Output the (x, y) coordinate of the center of the cell containing the given text.  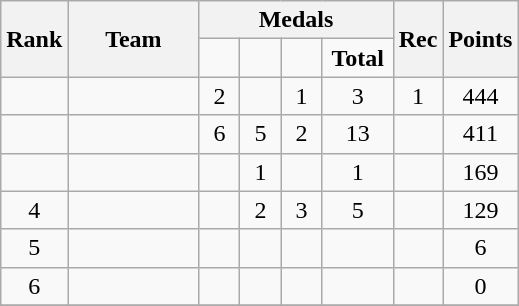
129 (480, 210)
169 (480, 172)
411 (480, 134)
444 (480, 96)
Rec (418, 39)
4 (34, 210)
Rank (34, 39)
Medals (296, 20)
Team (134, 39)
Total (358, 58)
Points (480, 39)
13 (358, 134)
0 (480, 286)
